Extract the [X, Y] coordinate from the center of the cell holding the provided text.  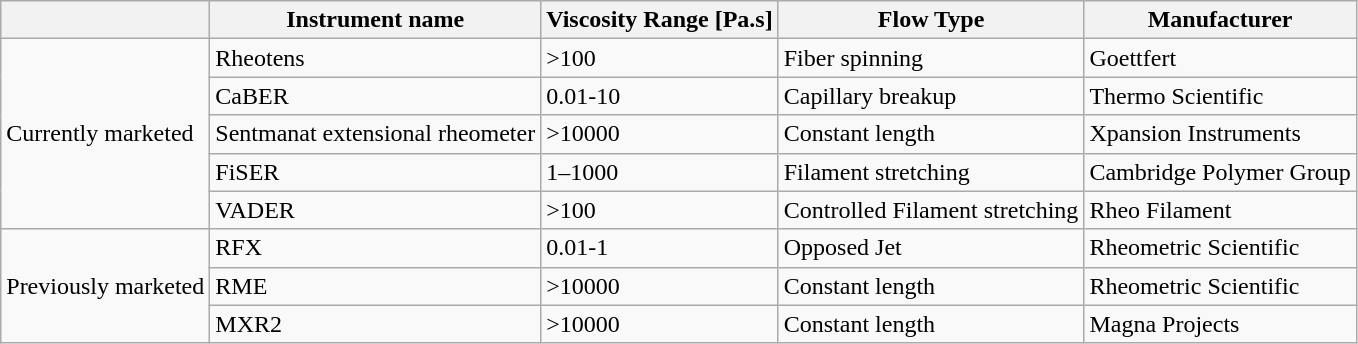
Rheo Filament [1220, 210]
FiSER [376, 172]
Capillary breakup [931, 96]
MXR2 [376, 324]
Instrument name [376, 20]
Previously marketed [106, 286]
Fiber spinning [931, 58]
0.01-10 [660, 96]
VADER [376, 210]
Manufacturer [1220, 20]
RFX [376, 248]
Sentmanat extensional rheometer [376, 134]
CaBER [376, 96]
Opposed Jet [931, 248]
Controlled Filament stretching [931, 210]
Flow Type [931, 20]
Magna Projects [1220, 324]
Currently marketed [106, 134]
Cambridge Polymer Group [1220, 172]
0.01-1 [660, 248]
Xpansion Instruments [1220, 134]
Thermo Scientific [1220, 96]
RME [376, 286]
Goettfert [1220, 58]
Rheotens [376, 58]
Viscosity Range [Pa.s] [660, 20]
1–1000 [660, 172]
Filament stretching [931, 172]
